Provide the [x, y] coordinate of the cell's center where the given text is located.  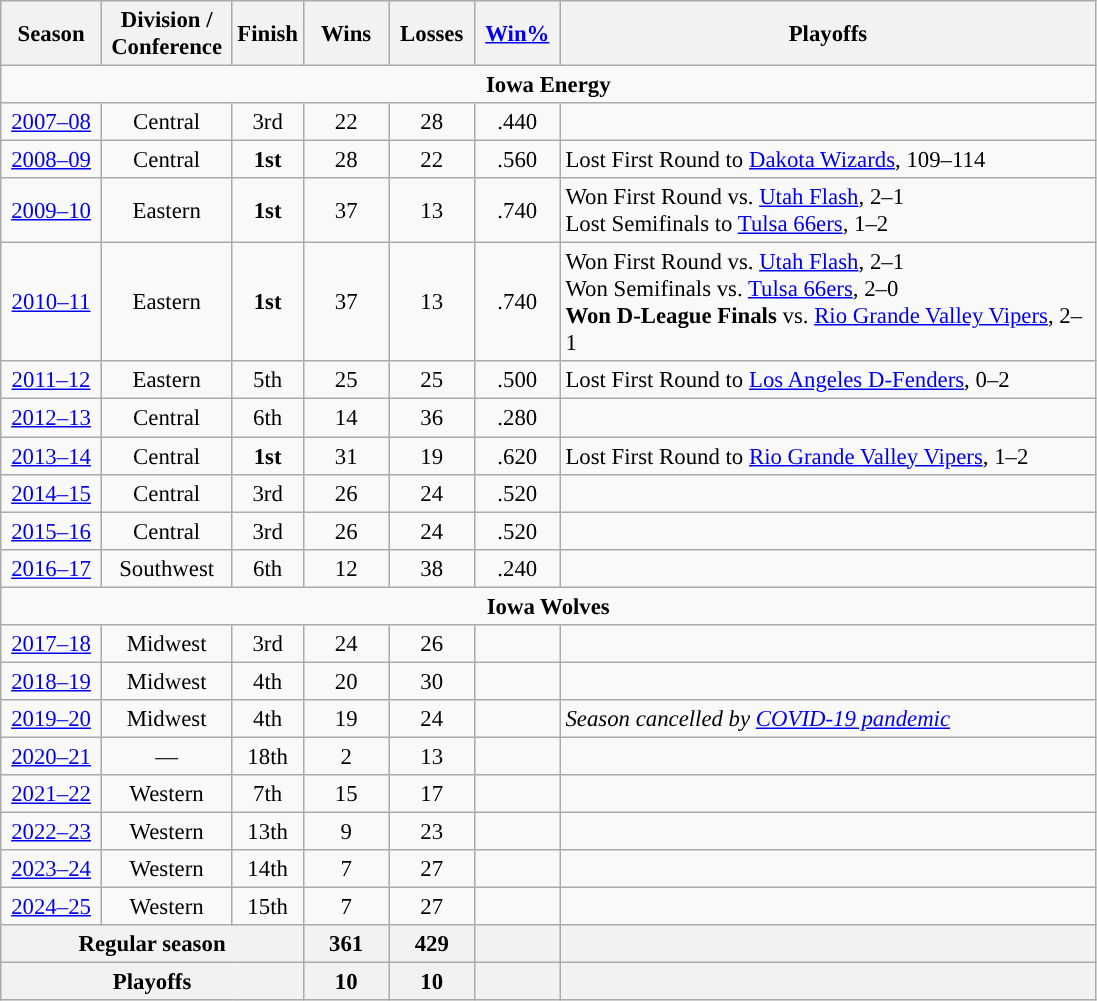
.620 [518, 456]
Won First Round vs. Utah Flash, 2–1Lost Semifinals to Tulsa 66ers, 1–2 [828, 210]
31 [346, 456]
17 [432, 794]
2009–10 [52, 210]
2015–16 [52, 531]
2020–21 [52, 756]
14th [268, 869]
7th [268, 794]
15 [346, 794]
2011–12 [52, 381]
Season cancelled by COVID-19 pandemic [828, 719]
2007–08 [52, 122]
Southwest [166, 568]
Division / Conference [166, 34]
.500 [518, 381]
2021–22 [52, 794]
23 [432, 832]
2 [346, 756]
13th [268, 832]
5th [268, 381]
30 [432, 681]
Finish [268, 34]
2010–11 [52, 302]
Iowa Energy [548, 85]
Win% [518, 34]
2016–17 [52, 568]
2013–14 [52, 456]
2019–20 [52, 719]
2012–13 [52, 418]
Wins [346, 34]
.560 [518, 160]
2022–23 [52, 832]
Losses [432, 34]
12 [346, 568]
14 [346, 418]
2014–15 [52, 493]
Won First Round vs. Utah Flash, 2–1Won Semifinals vs. Tulsa 66ers, 2–0Won D-League Finals vs. Rio Grande Valley Vipers, 2–1 [828, 302]
2024–25 [52, 907]
Lost First Round to Rio Grande Valley Vipers, 1–2 [828, 456]
15th [268, 907]
— [166, 756]
36 [432, 418]
2008–09 [52, 160]
Lost First Round to Los Angeles D-Fenders, 0–2 [828, 381]
429 [432, 944]
Season [52, 34]
9 [346, 832]
.440 [518, 122]
38 [432, 568]
20 [346, 681]
.240 [518, 568]
Lost First Round to Dakota Wizards, 109–114 [828, 160]
18th [268, 756]
2023–24 [52, 869]
Regular season [152, 944]
2017–18 [52, 644]
Iowa Wolves [548, 606]
361 [346, 944]
2018–19 [52, 681]
.280 [518, 418]
